From the cell containing the given text, extract its center point as (x, y) coordinate. 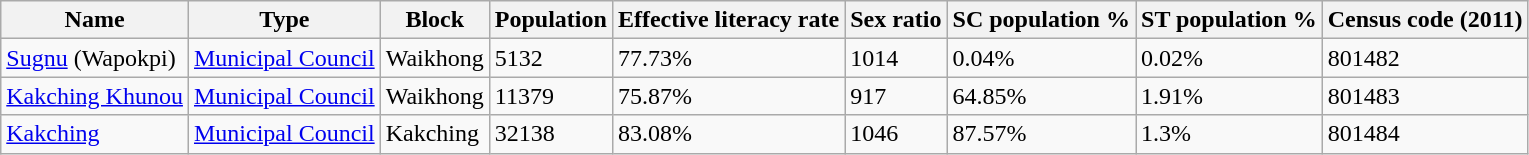
1014 (896, 58)
801483 (1425, 96)
801484 (1425, 134)
1.91% (1230, 96)
801482 (1425, 58)
1.3% (1230, 134)
Block (434, 20)
Sex ratio (896, 20)
5132 (550, 58)
Name (95, 20)
11379 (550, 96)
Type (284, 20)
83.08% (728, 134)
64.85% (1041, 96)
917 (896, 96)
Kakching Khunou (95, 96)
87.57% (1041, 134)
Sugnu (Wapokpi) (95, 58)
Census code (2011) (1425, 20)
75.87% (728, 96)
ST population % (1230, 20)
32138 (550, 134)
SC population % (1041, 20)
Population (550, 20)
77.73% (728, 58)
Effective literacy rate (728, 20)
1046 (896, 134)
0.02% (1230, 58)
0.04% (1041, 58)
